Pinpoint the cell where the given text exists, returning its [x, y] midpoint coordinate. 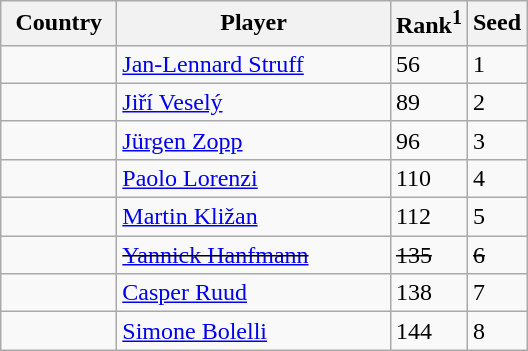
5 [496, 217]
Jürgen Zopp [254, 140]
Jiří Veselý [254, 102]
Simone Bolelli [254, 331]
96 [428, 140]
135 [428, 255]
112 [428, 217]
Seed [496, 24]
2 [496, 102]
Country [59, 24]
4 [496, 178]
8 [496, 331]
89 [428, 102]
1 [496, 64]
138 [428, 293]
3 [496, 140]
56 [428, 64]
Rank1 [428, 24]
Casper Ruud [254, 293]
6 [496, 255]
110 [428, 178]
Yannick Hanfmann [254, 255]
Player [254, 24]
Jan-Lennard Struff [254, 64]
Paolo Lorenzi [254, 178]
Martin Kližan [254, 217]
144 [428, 331]
7 [496, 293]
